Search for the cell housing the specified text and yield its [X, Y] center coordinate. 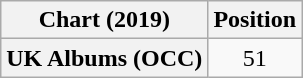
51 [255, 58]
Chart (2019) [104, 20]
Position [255, 20]
UK Albums (OCC) [104, 58]
